Return (x, y) of the center of cell containing provided text 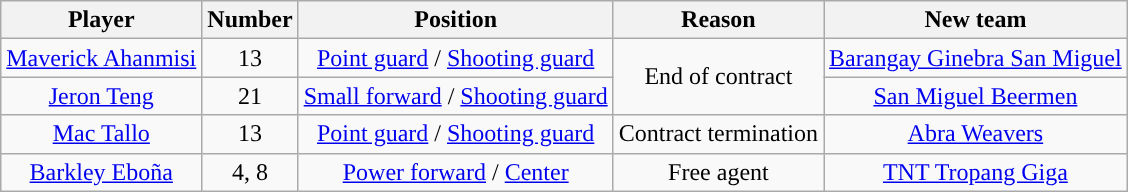
Reason (718, 20)
Mac Tallo (102, 134)
21 (250, 96)
Maverick Ahanmisi (102, 58)
Barkley Eboña (102, 172)
New team (976, 20)
4, 8 (250, 172)
Small forward / Shooting guard (456, 96)
TNT Tropang Giga (976, 172)
Power forward / Center (456, 172)
San Miguel Beermen (976, 96)
Contract termination (718, 134)
Abra Weavers (976, 134)
Barangay Ginebra San Miguel (976, 58)
End of contract (718, 77)
Player (102, 20)
Jeron Teng (102, 96)
Position (456, 20)
Number (250, 20)
Free agent (718, 172)
